Extract the (X, Y) coordinate from the center of the cell holding the provided text.  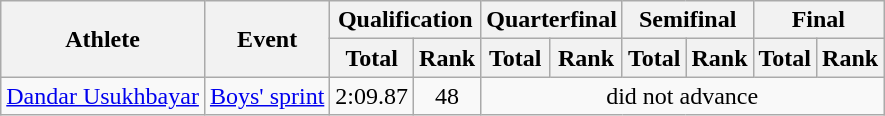
2:09.87 (372, 96)
Athlete (103, 39)
Semifinal (688, 20)
Qualification (406, 20)
Dandar Usukhbayar (103, 96)
Event (266, 39)
Final (818, 20)
Quarterfinal (552, 20)
Boys' sprint (266, 96)
48 (448, 96)
did not advance (682, 96)
